From the cell containing the given text, extract its center point as [x, y] coordinate. 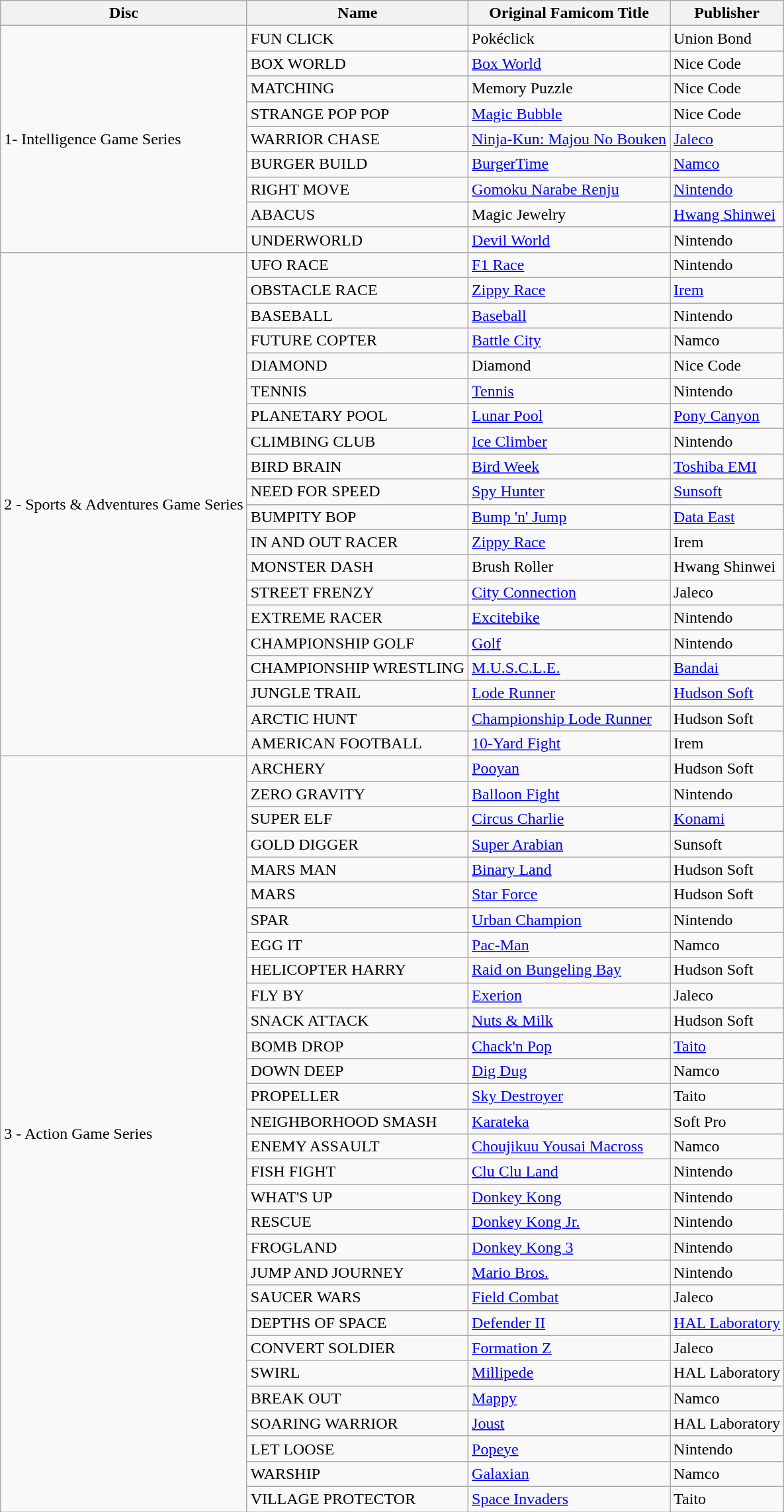
FUN CLICK [357, 38]
Soft Pro [727, 1122]
SPAR [357, 920]
Baseball [569, 316]
BOMB DROP [357, 1045]
DIAMOND [357, 366]
Circus Charlie [569, 819]
PROPELLER [357, 1096]
ENEMY ASSAULT [357, 1147]
Super Arabian [569, 844]
STREET FRENZY [357, 592]
Ninja-Kun: Majou No Bouken [569, 139]
JUNGLE TRAIL [357, 693]
Bird Week [569, 467]
Donkey Kong 3 [569, 1247]
CHAMPIONSHIP WRESTLING [357, 668]
DEPTHS OF SPACE [357, 1323]
Defender II [569, 1323]
Chack'n Pop [569, 1045]
CONVERT SOLDIER [357, 1348]
Bump 'n' Jump [569, 517]
LET LOOSE [357, 1448]
Space Invaders [569, 1499]
Original Famicom Title [569, 13]
Championship Lode Runner [569, 718]
PLANETARY POOL [357, 416]
City Connection [569, 592]
Nuts & Milk [569, 1020]
SAUCER WARS [357, 1298]
2 - Sports & Adventures Game Series [124, 504]
RIGHT MOVE [357, 189]
Gomoku Narabe Renju [569, 189]
F1 Race [569, 265]
DOWN DEEP [357, 1071]
EGG IT [357, 945]
RESCUE [357, 1222]
Star Force [569, 895]
Donkey Kong Jr. [569, 1222]
BurgerTime [569, 164]
Millipede [569, 1373]
FLY BY [357, 995]
JUMP AND JOURNEY [357, 1272]
SOARING WARRIOR [357, 1423]
VILLAGE PROTECTOR [357, 1499]
Brush Roller [569, 567]
BREAK OUT [357, 1398]
Donkey Kong [569, 1197]
CHAMPIONSHIP GOLF [357, 643]
Tennis [569, 391]
ABACUS [357, 214]
HELICOPTER HARRY [357, 970]
Dig Dug [569, 1071]
UFO RACE [357, 265]
FROGLAND [357, 1247]
1- Intelligence Game Series [124, 139]
Raid on Bungeling Bay [569, 970]
WARRIOR CHASE [357, 139]
Pac-Man [569, 945]
Box World [569, 64]
BURGER BUILD [357, 164]
Pooyan [569, 769]
Mappy [569, 1398]
OBSTACLE RACE [357, 290]
Diamond [569, 366]
FUTURE COPTER [357, 341]
Name [357, 13]
Karateka [569, 1122]
MATCHING [357, 89]
Formation Z [569, 1348]
Battle City [569, 341]
Disc [124, 13]
Balloon Fight [569, 794]
Devil World [569, 240]
BUMPITY BOP [357, 517]
UNDERWORLD [357, 240]
Union Bond [727, 38]
STRANGE POP POP [357, 114]
MARS MAN [357, 869]
10-Yard Fight [569, 744]
WARSHIP [357, 1474]
IN AND OUT RACER [357, 542]
Ice Climber [569, 441]
SWIRL [357, 1373]
Magic Jewelry [569, 214]
Pony Canyon [727, 416]
SNACK ATTACK [357, 1020]
WHAT'S UP [357, 1197]
Mario Bros. [569, 1272]
CLIMBING CLUB [357, 441]
Konami [727, 819]
Galaxian [569, 1474]
M.U.S.C.L.E. [569, 668]
GOLD DIGGER [357, 844]
Urban Champion [569, 920]
Lode Runner [569, 693]
Sky Destroyer [569, 1096]
Binary Land [569, 869]
BOX WORLD [357, 64]
BASEBALL [357, 316]
AMERICAN FOOTBALL [357, 744]
BIRD BRAIN [357, 467]
Spy Hunter [569, 492]
Choujikuu Yousai Macross [569, 1147]
EXTREME RACER [357, 617]
Exerion [569, 995]
TENNIS [357, 391]
Lunar Pool [569, 416]
Bandai [727, 668]
ARCHERY [357, 769]
Excitebike [569, 617]
NEED FOR SPEED [357, 492]
Memory Puzzle [569, 89]
Clu Clu Land [569, 1172]
SUPER ELF [357, 819]
Golf [569, 643]
Publisher [727, 13]
Toshiba EMI [727, 467]
MARS [357, 895]
NEIGHBORHOOD SMASH [357, 1122]
3 - Action Game Series [124, 1134]
Data East [727, 517]
ARCTIC HUNT [357, 718]
Magic Bubble [569, 114]
FISH FIGHT [357, 1172]
Joust [569, 1423]
ZERO GRAVITY [357, 794]
Field Combat [569, 1298]
Popeye [569, 1448]
Pokéclick [569, 38]
MONSTER DASH [357, 567]
